Output the [x, y] coordinate of the center of the cell containing the given text.  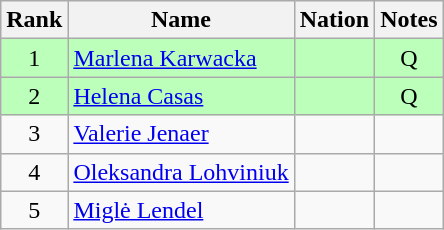
Marlena Karwacka [181, 58]
Helena Casas [181, 96]
3 [34, 134]
4 [34, 172]
5 [34, 210]
Nation [334, 20]
Oleksandra Lohviniuk [181, 172]
Notes [409, 20]
Name [181, 20]
Valerie Jenaer [181, 134]
2 [34, 96]
Rank [34, 20]
1 [34, 58]
Miglė Lendel [181, 210]
